Detect which cell encompasses the target text, then output its [X, Y] center coordinate. 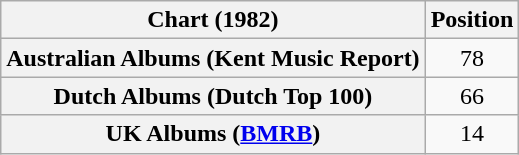
78 [472, 58]
Chart (1982) [213, 20]
14 [472, 134]
Australian Albums (Kent Music Report) [213, 58]
Position [472, 20]
66 [472, 96]
Dutch Albums (Dutch Top 100) [213, 96]
UK Albums (BMRB) [213, 134]
